Scan for the cell matching the given text and deliver its (X, Y) coordinate at center. 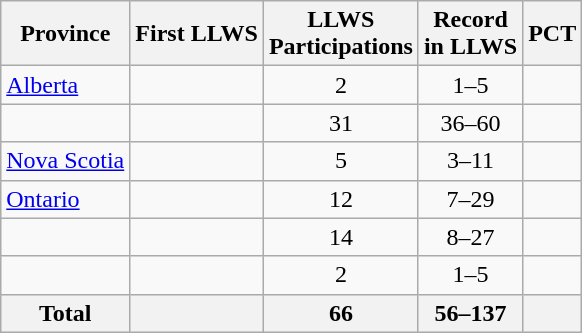
5 (340, 161)
7–29 (470, 199)
Recordin LLWS (470, 34)
31 (340, 123)
12 (340, 199)
14 (340, 237)
PCT (552, 34)
Province (66, 34)
66 (340, 313)
36–60 (470, 123)
Nova Scotia (66, 161)
First LLWS (197, 34)
Total (66, 313)
56–137 (470, 313)
Ontario (66, 199)
LLWSParticipations (340, 34)
8–27 (470, 237)
Alberta (66, 85)
3–11 (470, 161)
